Return [x, y] of the center of cell containing provided text 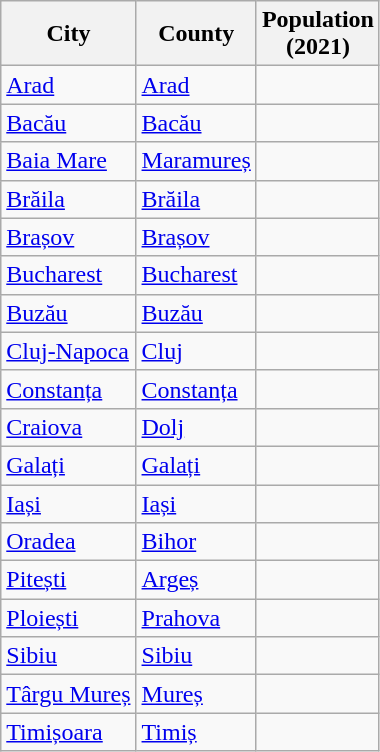
Population(2021) [318, 34]
County [196, 34]
Dolj [196, 427]
Cluj-Napoca [68, 351]
Bihor [196, 542]
Mureș [196, 694]
Pitești [68, 580]
Prahova [196, 618]
Cluj [196, 351]
Maramureș [196, 161]
Argeș [196, 580]
Timiș [196, 732]
Târgu Mureș [68, 694]
City [68, 34]
Timișoara [68, 732]
Ploiești [68, 618]
Baia Mare [68, 161]
Oradea [68, 542]
Craiova [68, 427]
